Output the (x, y) coordinate of the center of the cell containing the given text.  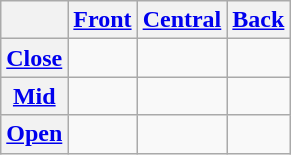
Central (182, 20)
Back (258, 20)
Open (34, 134)
Mid (34, 96)
Close (34, 58)
Front (102, 20)
